Return (X, Y) of the center of cell containing provided text 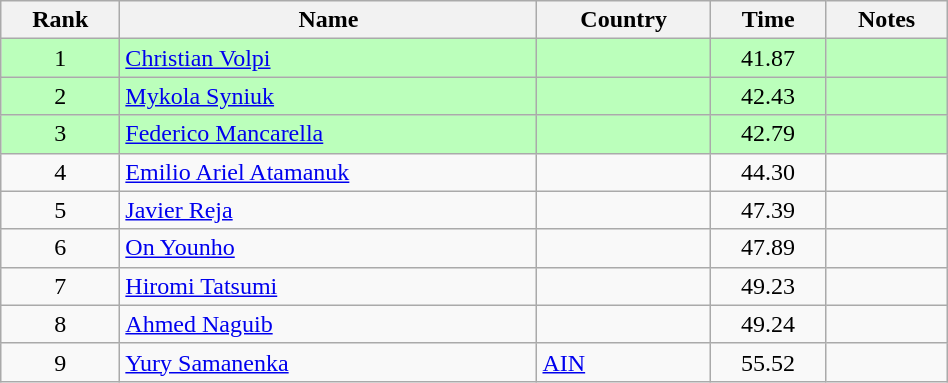
Mykola Syniuk (328, 96)
Rank (60, 20)
1 (60, 58)
Javier Reja (328, 210)
2 (60, 96)
6 (60, 248)
Notes (886, 20)
47.39 (768, 210)
9 (60, 362)
Emilio Ariel Atamanuk (328, 172)
Federico Mancarella (328, 134)
AIN (624, 362)
Christian Volpi (328, 58)
44.30 (768, 172)
47.89 (768, 248)
41.87 (768, 58)
Hiromi Tatsumi (328, 286)
On Younho (328, 248)
Name (328, 20)
4 (60, 172)
55.52 (768, 362)
Yury Samanenka (328, 362)
49.23 (768, 286)
42.43 (768, 96)
Country (624, 20)
49.24 (768, 324)
42.79 (768, 134)
3 (60, 134)
8 (60, 324)
Time (768, 20)
5 (60, 210)
Ahmed Naguib (328, 324)
7 (60, 286)
